Detect which cell encompasses the target text, then output its [X, Y] center coordinate. 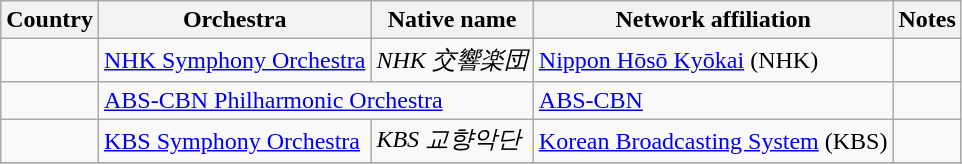
NHK 交響楽団 [452, 60]
Native name [452, 20]
Korean Broadcasting System (KBS) [713, 140]
ABS-CBN Philharmonic Orchestra [316, 100]
Network affiliation [713, 20]
Notes [927, 20]
KBS 교향악단 [452, 140]
ABS-CBN [713, 100]
Country [50, 20]
Nippon Hōsō Kyōkai (NHK) [713, 60]
Orchestra [234, 20]
NHK Symphony Orchestra [234, 60]
KBS Symphony Orchestra [234, 140]
